Provide the [x, y] coordinate of the cell's center where the given text is located.  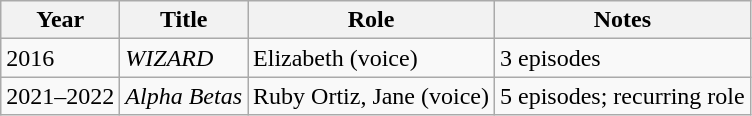
Alpha Betas [184, 96]
2021–2022 [60, 96]
Year [60, 20]
WIZARD [184, 58]
Title [184, 20]
Elizabeth (voice) [372, 58]
3 episodes [623, 58]
5 episodes; recurring role [623, 96]
Role [372, 20]
Ruby Ortiz, Jane (voice) [372, 96]
Notes [623, 20]
2016 [60, 58]
